From the cell containing the given text, extract its center point as [x, y] coordinate. 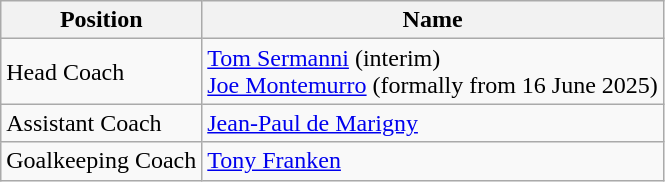
Name [433, 20]
Jean-Paul de Marigny [433, 123]
Tony Franken [433, 161]
Tom Sermanni (interim) Joe Montemurro (formally from 16 June 2025) [433, 72]
Goalkeeping Coach [102, 161]
Assistant Coach [102, 123]
Head Coach [102, 72]
Position [102, 20]
